Provide the [x, y] coordinate of the cell's center where the given text is located.  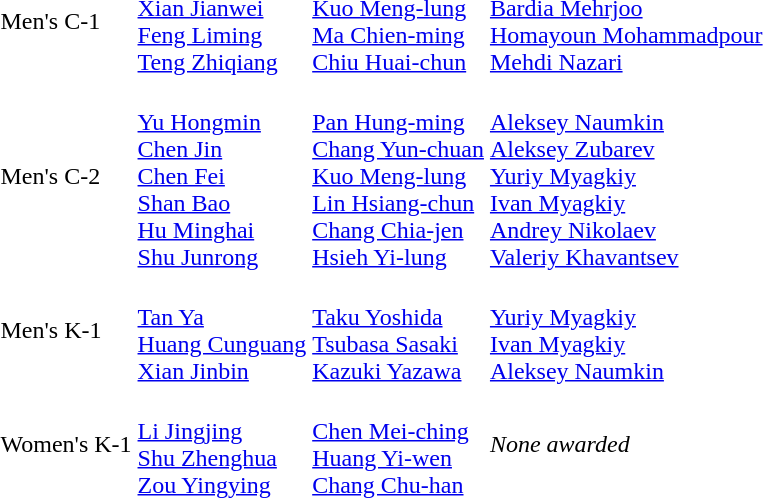
Yu HongminChen JinChen FeiShan BaoHu MinghaiShu Junrong [222, 176]
Tan YaHuang CunguangXian Jinbin [222, 330]
Taku YoshidaTsubasa SasakiKazuki Yazawa [398, 330]
Pan Hung-mingChang Yun-chuanKuo Meng-lungLin Hsiang-chunChang Chia-jenHsieh Yi-lung [398, 176]
